Return [x, y] of the center of cell containing provided text 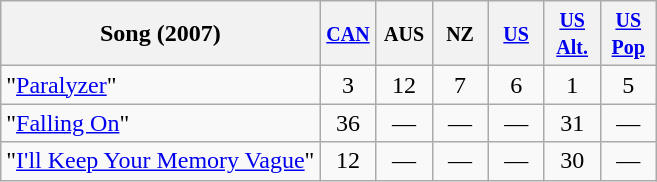
US Alt. [572, 34]
5 [628, 85]
31 [572, 123]
6 [516, 85]
3 [348, 85]
"I'll Keep Your Memory Vague" [160, 161]
"Paralyzer" [160, 85]
US [516, 34]
NZ [460, 34]
Song (2007) [160, 34]
30 [572, 161]
36 [348, 123]
AUS [404, 34]
"Falling On" [160, 123]
CAN [348, 34]
1 [572, 85]
7 [460, 85]
US Pop [628, 34]
